Find where the given text appears and provide that cell's center as [x, y] coordinate. 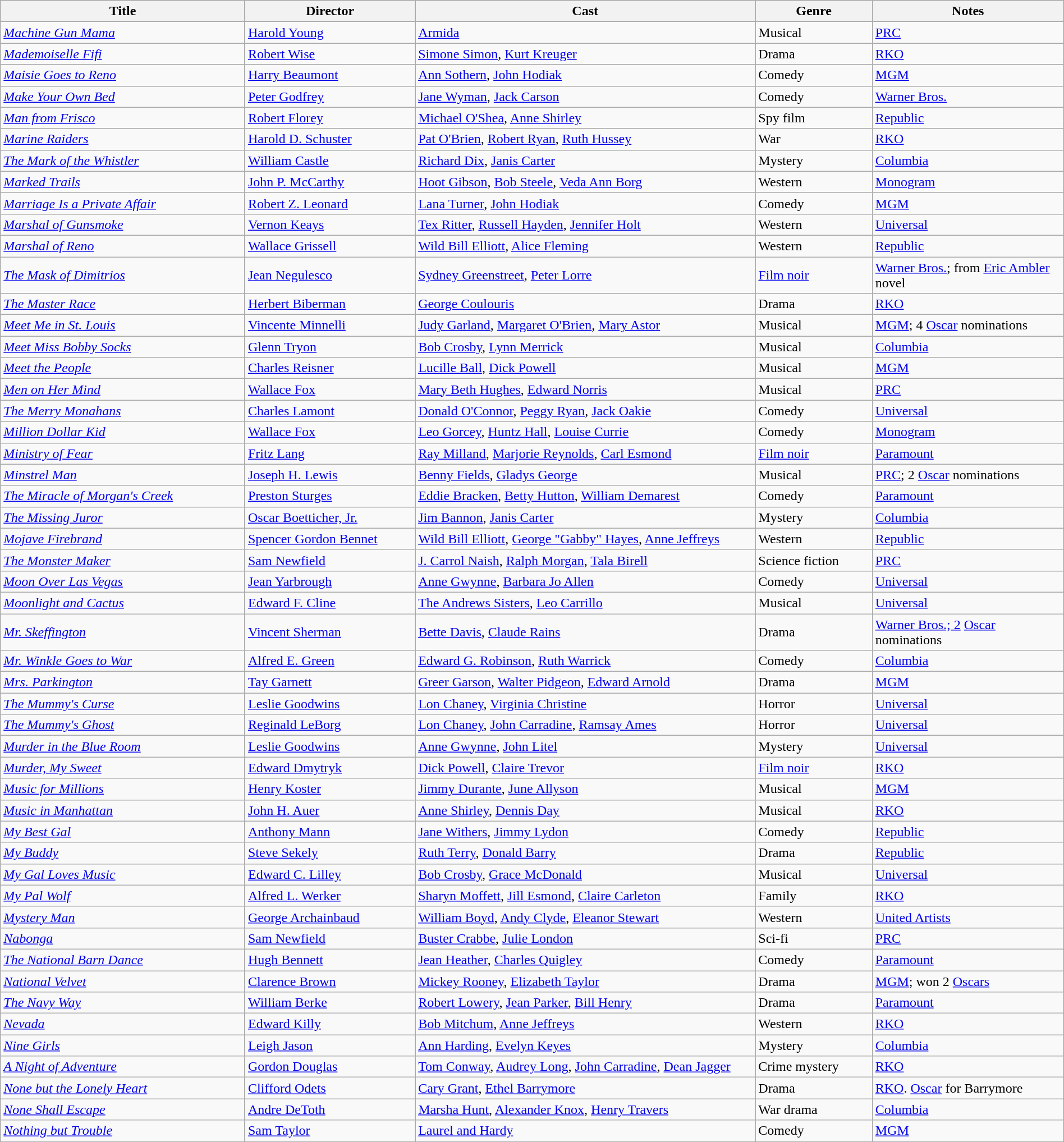
Dick Powell, Claire Trevor [585, 768]
The Master Race [123, 304]
Donald O'Connor, Peggy Ryan, Jack Oakie [585, 411]
Marine Raiders [123, 139]
Benny Fields, Gladys George [585, 475]
Oscar Boetticher, Jr. [330, 517]
William Boyd, Andy Clyde, Eleanor Stewart [585, 917]
Jean Heather, Charles Quigley [585, 960]
Edward F. Cline [330, 603]
Richard Dix, Janis Carter [585, 160]
Tom Conway, Audrey Long, John Carradine, Dean Jagger [585, 1067]
Jim Bannon, Janis Carter [585, 517]
Meet the People [123, 368]
Vincente Minnelli [330, 325]
Leigh Jason [330, 1045]
Marked Trails [123, 182]
Minstrel Man [123, 475]
Vernon Keays [330, 224]
Clarence Brown [330, 982]
The Mummy's Ghost [123, 725]
Sci-fi [814, 938]
Robert Florey [330, 118]
Ann Harding, Evelyn Keyes [585, 1045]
Ray Milland, Marjorie Reynolds, Carl Esmond [585, 453]
Mr. Winkle Goes to War [123, 661]
Hugh Bennett [330, 960]
Reginald LeBorg [330, 725]
Marshal of Gunsmoke [123, 224]
United Artists [967, 917]
Edward C. Lilley [330, 874]
The Mark of the Whistler [123, 160]
Robert Wise [330, 54]
Maisie Goes to Reno [123, 75]
Nothing but Trouble [123, 1131]
Meet Me in St. Louis [123, 325]
Pat O'Brien, Robert Ryan, Ruth Hussey [585, 139]
Moon Over Las Vegas [123, 581]
Michael O'Shea, Anne Shirley [585, 118]
Warner Bros.; 2 Oscar nominations [967, 632]
Anthony Mann [330, 832]
Wild Bill Elliott, George "Gabby" Hayes, Anne Jeffreys [585, 539]
Warner Bros.; from Eric Ambler novel [967, 275]
Anne Gwynne, John Litel [585, 746]
Mystery Man [123, 917]
A Night of Adventure [123, 1067]
Nevada [123, 1024]
National Velvet [123, 982]
Anne Gwynne, Barbara Jo Allen [585, 581]
Lon Chaney, Virginia Christine [585, 704]
Sam Taylor [330, 1131]
Million Dollar Kid [123, 432]
Warner Bros. [967, 97]
John H. Auer [330, 810]
Henry Koster [330, 789]
Edward Dmytryk [330, 768]
Marsha Hunt, Alexander Knox, Henry Travers [585, 1109]
Hoot Gibson, Bob Steele, Veda Ann Borg [585, 182]
Harold Young [330, 33]
Jimmy Durante, June Allyson [585, 789]
My Gal Loves Music [123, 874]
Greer Garson, Walter Pidgeon, Edward Arnold [585, 682]
Charles Reisner [330, 368]
Lana Turner, John Hodiak [585, 203]
William Berke [330, 1003]
War drama [814, 1109]
Bette Davis, Claude Rains [585, 632]
Marriage Is a Private Affair [123, 203]
Harold D. Schuster [330, 139]
John P. McCarthy [330, 182]
Cary Grant, Ethel Barrymore [585, 1088]
Machine Gun Mama [123, 33]
The Merry Monahans [123, 411]
Bob Mitchum, Anne Jeffreys [585, 1024]
Preston Sturges [330, 496]
None Shall Escape [123, 1109]
Eddie Bracken, Betty Hutton, William Demarest [585, 496]
Gordon Douglas [330, 1067]
Tex Ritter, Russell Hayden, Jennifer Holt [585, 224]
Jean Yarbrough [330, 581]
Mademoiselle Fifi [123, 54]
Edward Killy [330, 1024]
The Monster Maker [123, 560]
Harry Beaumont [330, 75]
Meet Miss Bobby Socks [123, 347]
Moonlight and Cactus [123, 603]
Man from Frisco [123, 118]
RKO. Oscar for Barrymore [967, 1088]
Judy Garland, Margaret O'Brien, Mary Astor [585, 325]
Jean Negulesco [330, 275]
Tay Garnett [330, 682]
Glenn Tryon [330, 347]
Mary Beth Hughes, Edward Norris [585, 389]
The Andrews Sisters, Leo Carrillo [585, 603]
George Coulouris [585, 304]
Make Your Own Bed [123, 97]
The Mask of Dimitrios [123, 275]
Lucille Ball, Dick Powell [585, 368]
Music in Manhattan [123, 810]
War [814, 139]
Herbert Biberman [330, 304]
Alfred L. Werker [330, 896]
The Navy Way [123, 1003]
Marshal of Reno [123, 246]
Andre DeToth [330, 1109]
Robert Z. Leonard [330, 203]
Ruth Terry, Donald Barry [585, 853]
Jane Withers, Jimmy Lydon [585, 832]
Fritz Lang [330, 453]
Family [814, 896]
Mojave Firebrand [123, 539]
Mrs. Parkington [123, 682]
Anne Shirley, Dennis Day [585, 810]
Murder, My Sweet [123, 768]
The Miracle of Morgan's Creek [123, 496]
Science fiction [814, 560]
Lon Chaney, John Carradine, Ramsay Ames [585, 725]
Clifford Odets [330, 1088]
My Pal Wolf [123, 896]
Sydney Greenstreet, Peter Lorre [585, 275]
Cast [585, 11]
Jane Wyman, Jack Carson [585, 97]
MGM; won 2 Oscars [967, 982]
Steve Sekely [330, 853]
PRC; 2 Oscar nominations [967, 475]
Nabonga [123, 938]
Charles Lamont [330, 411]
Joseph H. Lewis [330, 475]
Ann Sothern, John Hodiak [585, 75]
Bob Crosby, Grace McDonald [585, 874]
William Castle [330, 160]
Genre [814, 11]
Music for Millions [123, 789]
My Best Gal [123, 832]
Buster Crabbe, Julie London [585, 938]
Peter Godfrey [330, 97]
Spy film [814, 118]
Mr. Skeffington [123, 632]
Murder in the Blue Room [123, 746]
Notes [967, 11]
Robert Lowery, Jean Parker, Bill Henry [585, 1003]
Wallace Grissell [330, 246]
The Missing Juror [123, 517]
MGM; 4 Oscar nominations [967, 325]
Men on Her Mind [123, 389]
Spencer Gordon Bennet [330, 539]
Alfred E. Green [330, 661]
Director [330, 11]
Sharyn Moffett, Jill Esmond, Claire Carleton [585, 896]
The Mummy's Curse [123, 704]
Ministry of Fear [123, 453]
Bob Crosby, Lynn Merrick [585, 347]
Wild Bill Elliott, Alice Fleming [585, 246]
The National Barn Dance [123, 960]
Edward G. Robinson, Ruth Warrick [585, 661]
Leo Gorcey, Huntz Hall, Louise Currie [585, 432]
Crime mystery [814, 1067]
Simone Simon, Kurt Kreuger [585, 54]
J. Carrol Naish, Ralph Morgan, Tala Birell [585, 560]
Nine Girls [123, 1045]
Mickey Rooney, Elizabeth Taylor [585, 982]
Vincent Sherman [330, 632]
My Buddy [123, 853]
None but the Lonely Heart [123, 1088]
Title [123, 11]
Armida [585, 33]
Laurel and Hardy [585, 1131]
George Archainbaud [330, 917]
